Extract the [x, y] coordinate from the center of the cell holding the provided text.  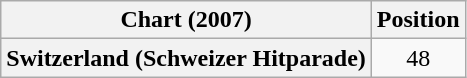
Position [418, 20]
Switzerland (Schweizer Hitparade) [186, 58]
Chart (2007) [186, 20]
48 [418, 58]
